Find where the given text appears and provide that cell's center as (X, Y) coordinate. 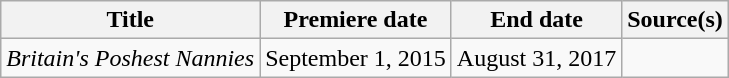
End date (536, 20)
Title (130, 20)
August 31, 2017 (536, 58)
September 1, 2015 (356, 58)
Britain's Poshest Nannies (130, 58)
Premiere date (356, 20)
Source(s) (676, 20)
